Extract the [X, Y] coordinate from the center of the cell holding the provided text.  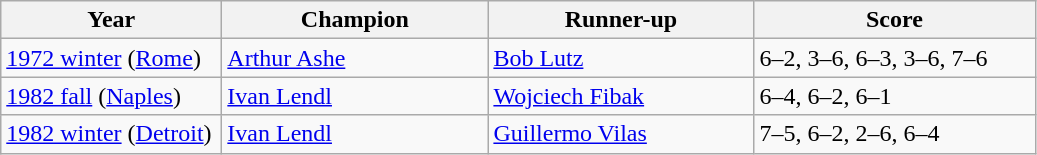
6–2, 3–6, 6–3, 3–6, 7–6 [894, 58]
Score [894, 20]
1982 winter (Detroit) [112, 134]
Champion [355, 20]
Bob Lutz [621, 58]
Wojciech Fibak [621, 96]
Year [112, 20]
1982 fall (Naples) [112, 96]
1972 winter (Rome) [112, 58]
6–4, 6–2, 6–1 [894, 96]
Arthur Ashe [355, 58]
Runner-up [621, 20]
7–5, 6–2, 2–6, 6–4 [894, 134]
Guillermo Vilas [621, 134]
